From the cell containing the given text, extract its center point as (x, y) coordinate. 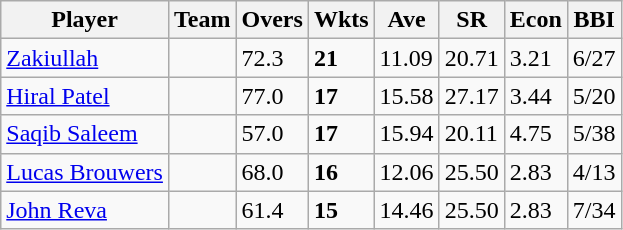
11.09 (406, 58)
68.0 (272, 172)
Econ (536, 20)
57.0 (272, 134)
3.44 (536, 96)
20.71 (472, 58)
72.3 (272, 58)
77.0 (272, 96)
21 (341, 58)
Player (85, 20)
BBI (594, 20)
61.4 (272, 210)
15.94 (406, 134)
Hiral Patel (85, 96)
Ave (406, 20)
7/34 (594, 210)
20.11 (472, 134)
12.06 (406, 172)
27.17 (472, 96)
14.46 (406, 210)
3.21 (536, 58)
16 (341, 172)
SR (472, 20)
15 (341, 210)
Zakiullah (85, 58)
5/20 (594, 96)
Lucas Brouwers (85, 172)
5/38 (594, 134)
Wkts (341, 20)
6/27 (594, 58)
John Reva (85, 210)
Saqib Saleem (85, 134)
15.58 (406, 96)
4.75 (536, 134)
4/13 (594, 172)
Overs (272, 20)
Team (202, 20)
